Provide the [x, y] coordinate of the cell's center where the given text is located.  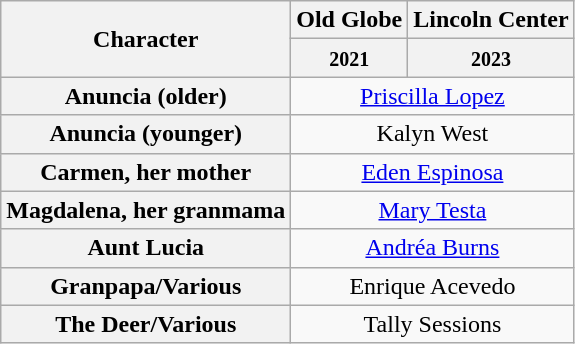
Eden Espinosa [432, 172]
2023 [491, 58]
Anuncia (younger) [146, 134]
Mary Testa [432, 210]
Old Globe [350, 20]
Tally Sessions [432, 324]
Anuncia (older) [146, 96]
Enrique Acevedo [432, 286]
Magdalena, her granmama [146, 210]
Kalyn West [432, 134]
Lincoln Center [491, 20]
2021 [350, 58]
Carmen, her mother [146, 172]
Granpapa/Various [146, 286]
Character [146, 39]
Aunt Lucia [146, 248]
Andréa Burns [432, 248]
Priscilla Lopez [432, 96]
The Deer/Various [146, 324]
